Search for the cell housing the specified text and yield its [x, y] center coordinate. 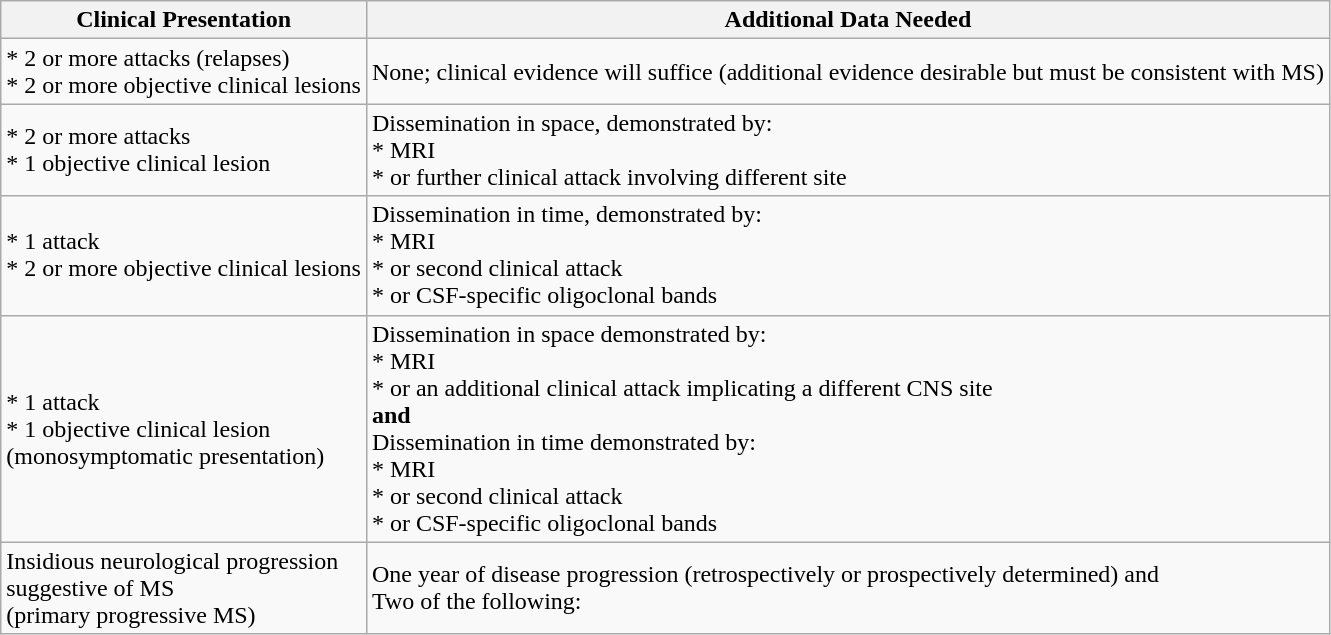
* 1 attack * 1 objective clinical lesion (monosymptomatic presentation) [184, 428]
Dissemination in time, demonstrated by: * MRI * or second clinical attack * or CSF-specific oligoclonal bands [848, 256]
* 2 or more attacks * 1 objective clinical lesion [184, 150]
* 2 or more attacks (relapses) * 2 or more objective clinical lesions [184, 72]
One year of disease progression (retrospectively or prospectively determined) andTwo of the following: [848, 588]
Insidious neurological progression suggestive of MS (primary progressive MS) [184, 588]
* 1 attack * 2 or more objective clinical lesions [184, 256]
Additional Data Needed [848, 20]
Dissemination in space, demonstrated by: * MRI * or further clinical attack involving different site [848, 150]
None; clinical evidence will suffice (additional evidence desirable but must be consistent with MS) [848, 72]
Clinical Presentation [184, 20]
